Capture the cell that displays the provided text and extract its [X, Y] central coordinate. 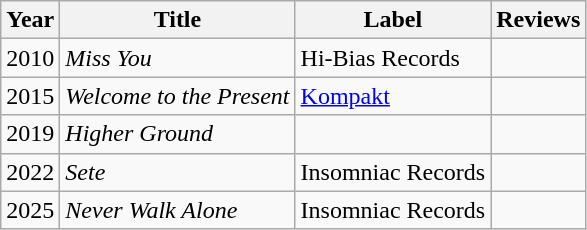
Welcome to the Present [178, 96]
2015 [30, 96]
2025 [30, 210]
Miss You [178, 58]
Never Walk Alone [178, 210]
Title [178, 20]
2010 [30, 58]
Hi-Bias Records [393, 58]
Sete [178, 172]
2022 [30, 172]
Higher Ground [178, 134]
2019 [30, 134]
Label [393, 20]
Kompakt [393, 96]
Reviews [538, 20]
Year [30, 20]
